Capture the cell that displays the provided text and extract its [x, y] central coordinate. 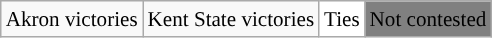
Ties [342, 18]
Akron victories [72, 18]
Not contested [428, 18]
Kent State victories [231, 18]
